Provide the [x, y] coordinate of the cell's center where the given text is located.  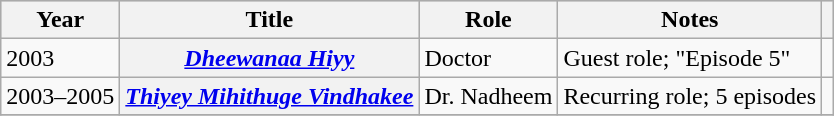
2003–2005 [60, 96]
2003 [60, 58]
Dheewanaa Hiyy [270, 58]
Guest role; "Episode 5" [690, 58]
Role [488, 20]
Recurring role; 5 episodes [690, 96]
Dr. Nadheem [488, 96]
Year [60, 20]
Title [270, 20]
Doctor [488, 58]
Thiyey Mihithuge Vindhakee [270, 96]
Notes [690, 20]
